For the text-containing cell, return its midpoint in (X, Y) coordinate format. 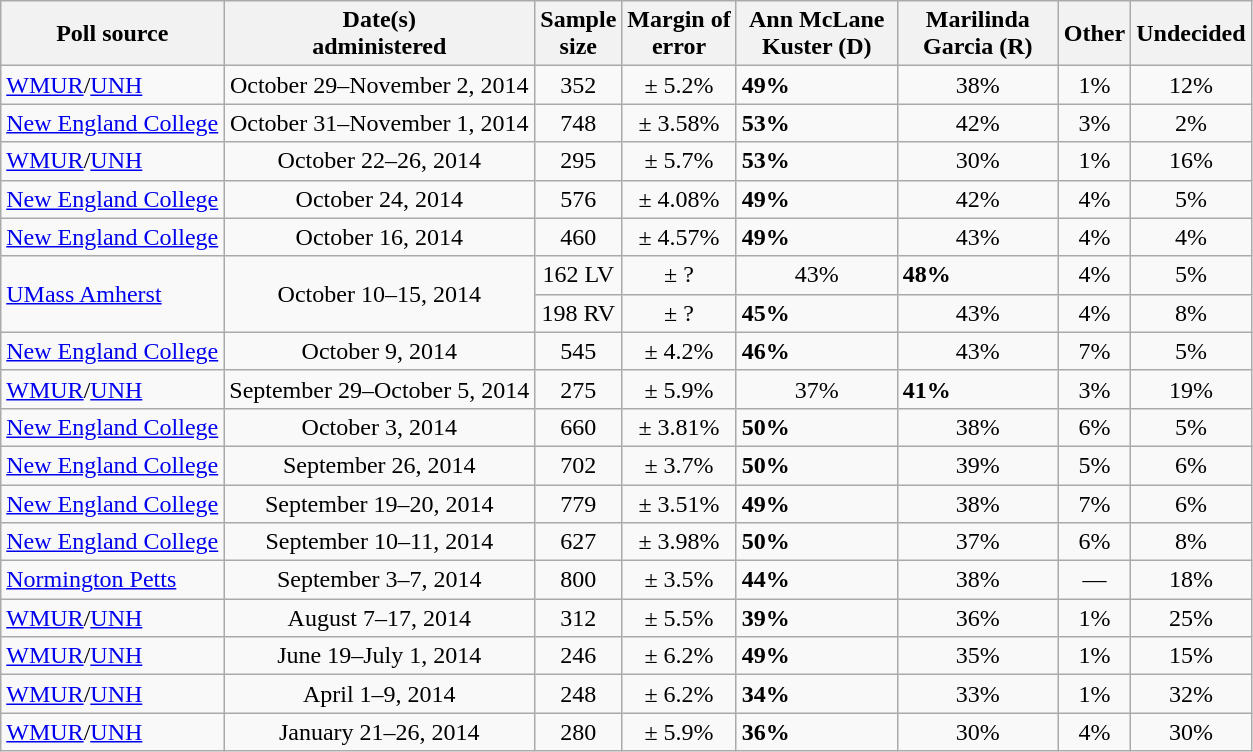
41% (978, 389)
Normington Petts (112, 580)
545 (578, 351)
702 (578, 465)
± 5.7% (679, 161)
19% (1191, 389)
18% (1191, 580)
October 10–15, 2014 (380, 294)
295 (578, 161)
Poll source (112, 34)
September 26, 2014 (380, 465)
779 (578, 503)
October 31–November 1, 2014 (380, 123)
Date(s)administered (380, 34)
576 (578, 199)
32% (1191, 694)
352 (578, 85)
October 16, 2014 (380, 237)
162 LV (578, 275)
± 3.7% (679, 465)
280 (578, 732)
± 4.08% (679, 199)
September 29–October 5, 2014 (380, 389)
Ann McLaneKuster (D) (816, 34)
October 3, 2014 (380, 427)
September 3–7, 2014 (380, 580)
October 9, 2014 (380, 351)
312 (578, 618)
660 (578, 427)
460 (578, 237)
627 (578, 542)
48% (978, 275)
16% (1191, 161)
± 4.57% (679, 237)
± 3.98% (679, 542)
800 (578, 580)
Margin oferror (679, 34)
15% (1191, 656)
275 (578, 389)
October 22–26, 2014 (380, 161)
June 19–July 1, 2014 (380, 656)
± 4.2% (679, 351)
Samplesize (578, 34)
January 21–26, 2014 (380, 732)
April 1–9, 2014 (380, 694)
248 (578, 694)
12% (1191, 85)
198 RV (578, 313)
± 5.2% (679, 85)
August 7–17, 2014 (380, 618)
2% (1191, 123)
25% (1191, 618)
— (1094, 580)
September 10–11, 2014 (380, 542)
UMass Amherst (112, 294)
MarilindaGarcia (R) (978, 34)
± 3.81% (679, 427)
35% (978, 656)
September 19–20, 2014 (380, 503)
Other (1094, 34)
October 24, 2014 (380, 199)
± 3.51% (679, 503)
± 3.58% (679, 123)
46% (816, 351)
Undecided (1191, 34)
45% (816, 313)
October 29–November 2, 2014 (380, 85)
246 (578, 656)
± 3.5% (679, 580)
33% (978, 694)
34% (816, 694)
± 5.5% (679, 618)
44% (816, 580)
748 (578, 123)
